Return the [X, Y] coordinate for the center point of the cell that contains the specified text.  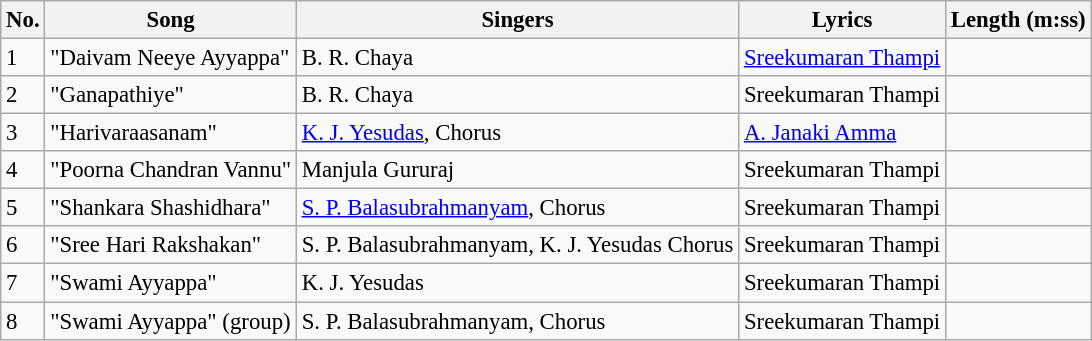
4 [23, 170]
S. P. Balasubrahmanyam, K. J. Yesudas Chorus [517, 245]
2 [23, 95]
8 [23, 321]
"Ganapathiye" [171, 95]
Length (m:ss) [1018, 20]
Singers [517, 20]
Lyrics [842, 20]
"Sree Hari Rakshakan" [171, 245]
Manjula Gururaj [517, 170]
"Daivam Neeye Ayyappa" [171, 58]
6 [23, 245]
5 [23, 208]
1 [23, 58]
A. Janaki Amma [842, 133]
7 [23, 283]
"Harivaraasanam" [171, 133]
"Swami Ayyappa" [171, 283]
No. [23, 20]
K. J. Yesudas [517, 283]
"Swami Ayyappa" (group) [171, 321]
Song [171, 20]
"Poorna Chandran Vannu" [171, 170]
K. J. Yesudas, Chorus [517, 133]
3 [23, 133]
"Shankara Shashidhara" [171, 208]
